Extract the (x, y) coordinate from the center of the cell holding the provided text.  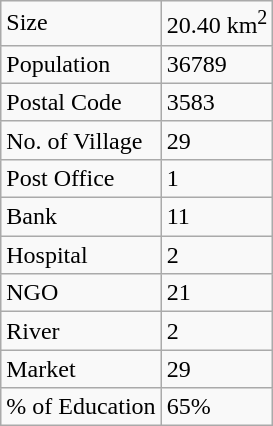
No. of Village (81, 140)
% of Education (81, 407)
3583 (217, 102)
1 (217, 178)
20.40 km2 (217, 24)
Bank (81, 217)
River (81, 331)
NGO (81, 293)
65% (217, 407)
Postal Code (81, 102)
36789 (217, 64)
Population (81, 64)
11 (217, 217)
Size (81, 24)
Hospital (81, 255)
21 (217, 293)
Market (81, 369)
Post Office (81, 178)
